Pinpoint the cell where the given text exists, returning its [x, y] midpoint coordinate. 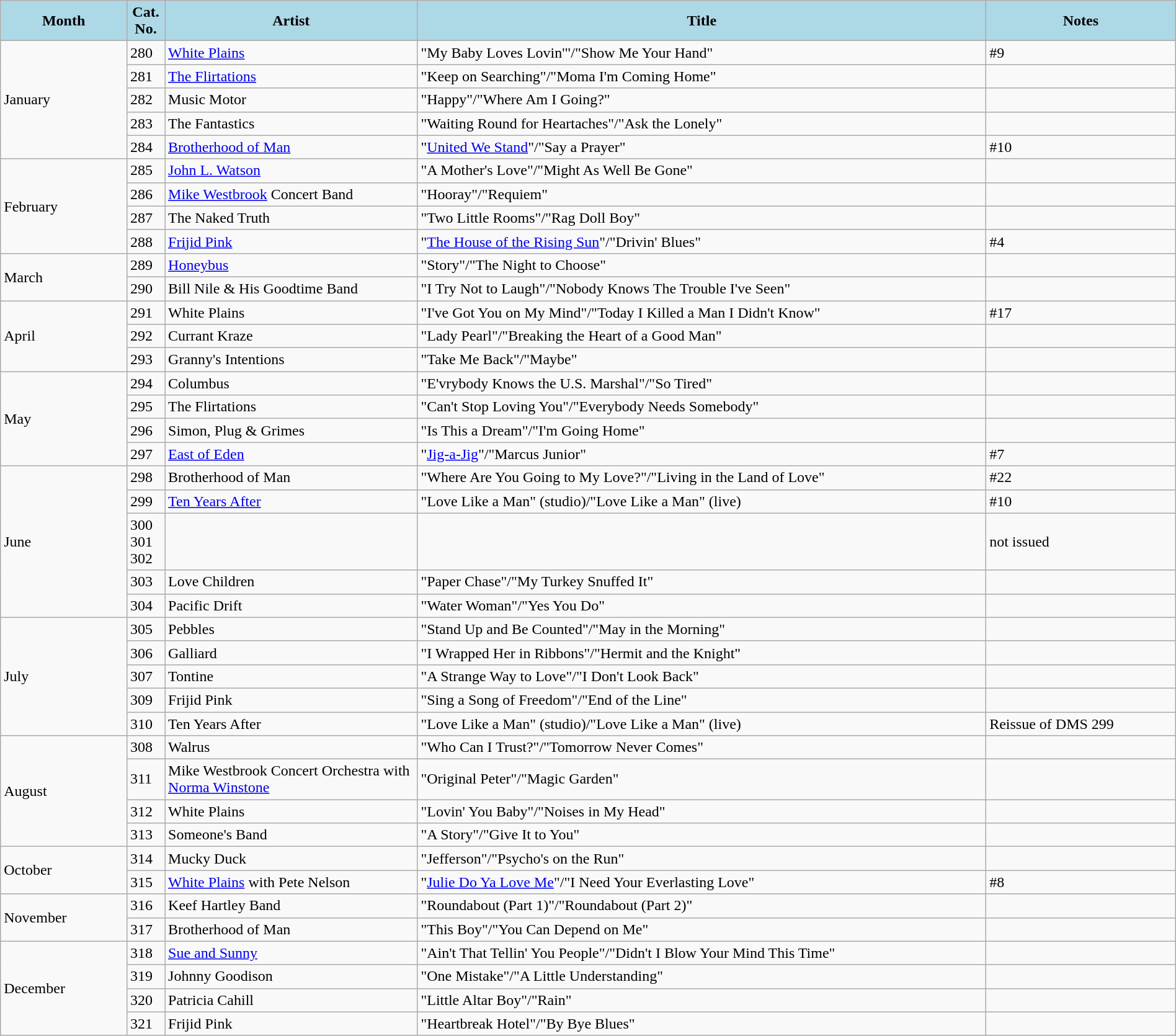
Mike Westbrook Concert Band [292, 194]
281 [145, 76]
295 [145, 407]
313 [145, 835]
282 [145, 100]
#22 [1081, 478]
Honeybus [292, 265]
"E'vrybody Knows the U.S. Marshal"/"So Tired" [702, 383]
#7 [1081, 454]
April [64, 336]
"Waiting Round for Heartaches"/"Ask the Lonely" [702, 123]
"One Mistake"/"A Little Understanding" [702, 976]
289 [145, 265]
March [64, 277]
"Stand Up and Be Counted"/"May in the Morning" [702, 629]
Music Motor [292, 100]
"I've Got You on My Mind"/"Today I Killed a Man I Didn't Know" [702, 312]
290 [145, 288]
Granny's Intentions [292, 360]
305 [145, 629]
"Julie Do Ya Love Me"/"I Need Your Everlasting Love" [702, 882]
"The House of the Rising Sun"/"Drivin' Blues" [702, 241]
304 [145, 605]
"This Boy"/"You Can Depend on Me" [702, 929]
"Happy"/"Where Am I Going?" [702, 100]
Reissue of DMS 299 [1081, 724]
320 [145, 1000]
311 [145, 779]
The Naked Truth [292, 218]
291 [145, 312]
John L. Watson [292, 171]
306 [145, 653]
321 [145, 1024]
"United We Stand"/"Say a Prayer" [702, 147]
February [64, 206]
"A Story"/"Give It to You" [702, 835]
Love Children [292, 582]
Title [702, 21]
314 [145, 859]
Someone's Band [292, 835]
December [64, 988]
Artist [292, 21]
283 [145, 123]
June [64, 542]
292 [145, 336]
"Lady Pearl"/"Breaking the Heart of a Good Man" [702, 336]
318 [145, 953]
"Original Peter"/"Magic Garden" [702, 779]
"Heartbreak Hotel"/"By Bye Blues" [702, 1024]
310 [145, 724]
October [64, 870]
"I Try Not to Laugh"/"Nobody Knows The Trouble I've Seen" [702, 288]
"A Mother's Love"/"Might As Well Be Gone" [702, 171]
280 [145, 53]
307 [145, 676]
"Story"/"The Night to Choose" [702, 265]
293 [145, 360]
319 [145, 976]
284 [145, 147]
297 [145, 454]
"Jig-a-Jig"/"Marcus Junior" [702, 454]
"Where Are You Going to My Love?"/"Living in the Land of Love" [702, 478]
Cat.No. [145, 21]
"Two Little Rooms"/"Rag Doll Boy" [702, 218]
Tontine [292, 676]
296 [145, 431]
August [64, 792]
"Paper Chase"/"My Turkey Snuffed It" [702, 582]
Keef Hartley Band [292, 906]
299 [145, 501]
Patricia Cahill [292, 1000]
"Keep on Searching"/"Moma I'm Coming Home" [702, 76]
Columbus [292, 383]
312 [145, 811]
Notes [1081, 21]
"Is This a Dream"/"I'm Going Home" [702, 431]
July [64, 676]
January [64, 100]
Mucky Duck [292, 859]
#8 [1081, 882]
288 [145, 241]
White Plains with Pete Nelson [292, 882]
300 301 302 [145, 542]
287 [145, 218]
"Hooray"/"Requiem" [702, 194]
Pacific Drift [292, 605]
"Roundabout (Part 1)"/"Roundabout (Part 2)" [702, 906]
Bill Nile & His Goodtime Band [292, 288]
Simon, Plug & Grimes [292, 431]
#4 [1081, 241]
Month [64, 21]
Mike Westbrook Concert Orchestra with Norma Winstone [292, 779]
285 [145, 171]
315 [145, 882]
Galliard [292, 653]
"A Strange Way to Love"/"I Don't Look Back" [702, 676]
#9 [1081, 53]
"Water Woman"/"Yes You Do" [702, 605]
316 [145, 906]
"Ain't That Tellin' You People"/"Didn't I Blow Your Mind This Time" [702, 953]
308 [145, 748]
298 [145, 478]
"Little Altar Boy"/"Rain" [702, 1000]
#17 [1081, 312]
The Fantastics [292, 123]
November [64, 918]
"Lovin' You Baby"/"Noises in My Head" [702, 811]
"Can't Stop Loving You"/"Everybody Needs Somebody" [702, 407]
303 [145, 582]
"I Wrapped Her in Ribbons"/"Hermit and the Knight" [702, 653]
Currant Kraze [292, 336]
317 [145, 929]
"My Baby Loves Lovin'"/"Show Me Your Hand" [702, 53]
"Sing a Song of Freedom"/"End of the Line" [702, 700]
Walrus [292, 748]
East of Eden [292, 454]
Pebbles [292, 629]
not issued [1081, 542]
Sue and Sunny [292, 953]
"Take Me Back"/"Maybe" [702, 360]
309 [145, 700]
Johnny Goodison [292, 976]
"Jefferson"/"Psycho's on the Run" [702, 859]
"Who Can I Trust?"/"Tomorrow Never Comes" [702, 748]
May [64, 419]
294 [145, 383]
286 [145, 194]
